Search for the cell housing the specified text and yield its [X, Y] center coordinate. 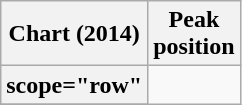
scope="row" [74, 85]
Peakposition [194, 34]
Chart (2014) [74, 34]
